Identify which cell holds the provided text, then report its [X, Y] central coordinate. 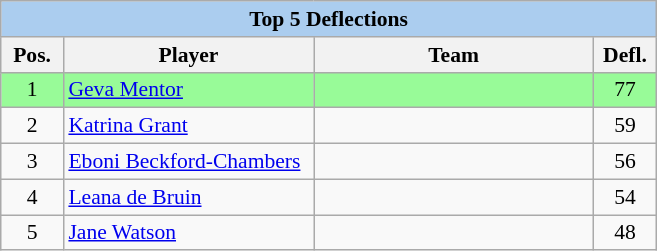
48 [626, 233]
Team [454, 55]
77 [626, 90]
Leana de Bruin [188, 197]
54 [626, 197]
Pos. [32, 55]
1 [32, 90]
Defl. [626, 55]
Player [188, 55]
4 [32, 197]
3 [32, 162]
59 [626, 126]
Katrina Grant [188, 126]
Jane Watson [188, 233]
Eboni Beckford-Chambers [188, 162]
56 [626, 162]
Top 5 Deflections [329, 19]
2 [32, 126]
5 [32, 233]
Geva Mentor [188, 90]
